Extract the [X, Y] coordinate from the center of the cell holding the provided text.  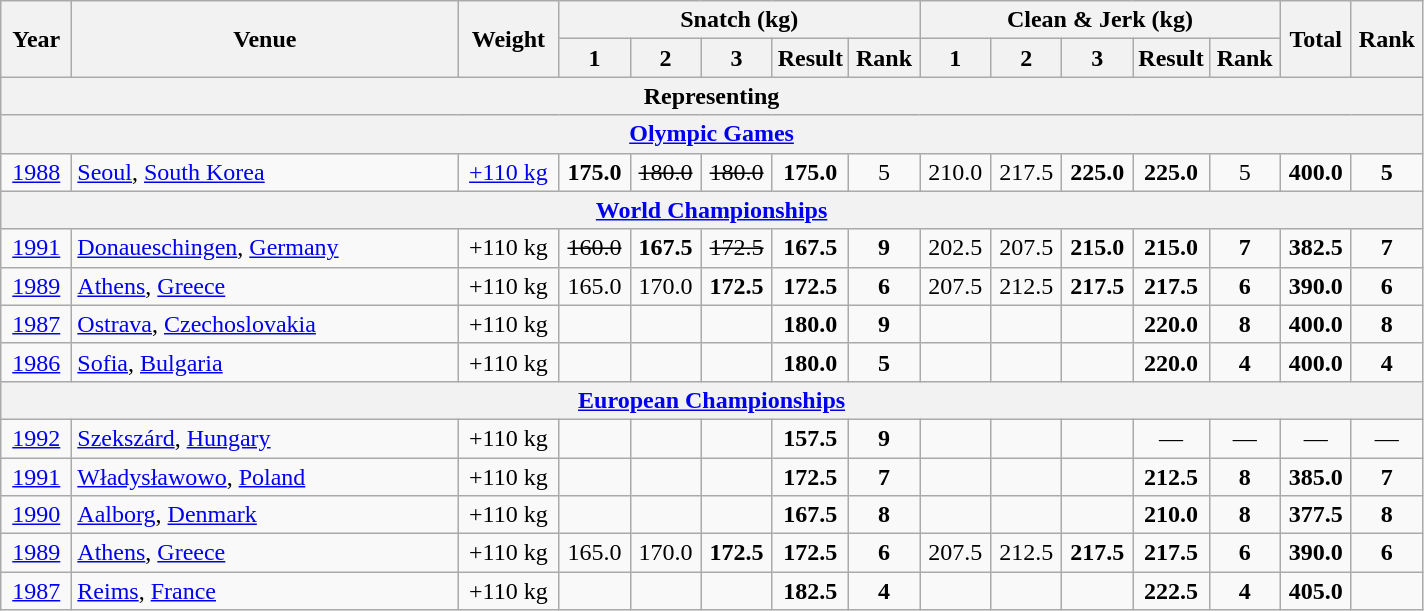
Reims, France [265, 591]
Szekszárd, Hungary [265, 438]
385.0 [1316, 477]
Weight [508, 39]
Sofia, Bulgaria [265, 362]
Clean & Jerk (kg) [1100, 20]
182.5 [810, 591]
Władysławowo, Poland [265, 477]
Aalborg, Denmark [265, 515]
Venue [265, 39]
1990 [36, 515]
1988 [36, 172]
202.5 [956, 248]
222.5 [1171, 591]
157.5 [810, 438]
Donaueschingen, Germany [265, 248]
Total [1316, 39]
405.0 [1316, 591]
Representing [712, 96]
Ostrava, Czechoslovakia [265, 324]
377.5 [1316, 515]
Year [36, 39]
382.5 [1316, 248]
Seoul, South Korea [265, 172]
European Championships [712, 400]
160.0 [594, 248]
Olympic Games [712, 134]
World Championships [712, 210]
Snatch (kg) [740, 20]
1986 [36, 362]
1992 [36, 438]
